Return (X, Y) of the center of cell containing provided text 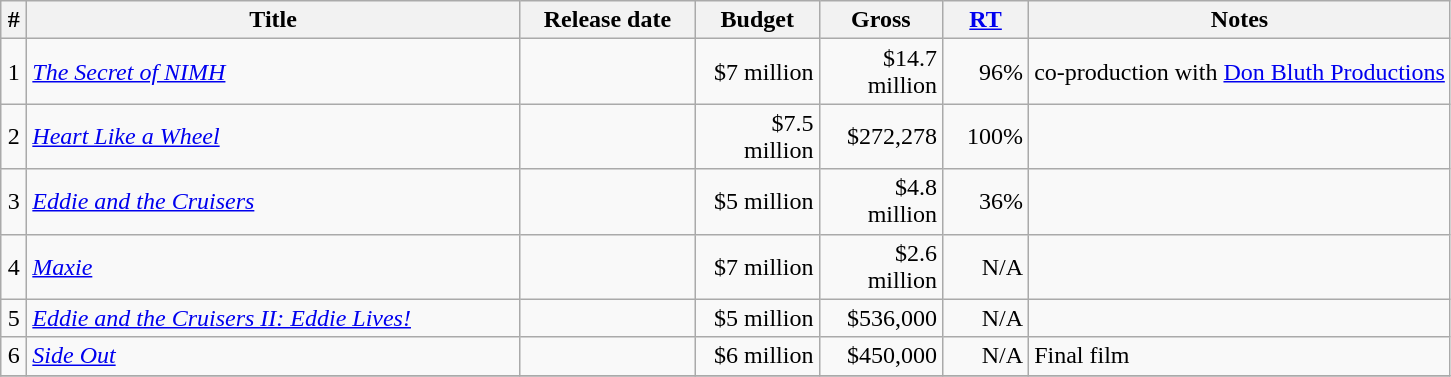
RT (986, 20)
6 (14, 356)
4 (14, 266)
5 (14, 318)
Budget (757, 20)
100% (986, 136)
$14.7 million (881, 72)
1 (14, 72)
$4.8 million (881, 202)
Eddie and the Cruisers II: Eddie Lives! (274, 318)
Heart Like a Wheel (274, 136)
$272,278 (881, 136)
Title (274, 20)
Release date (607, 20)
Gross (881, 20)
# (14, 20)
Notes (1240, 20)
The Secret of NIMH (274, 72)
co-production with Don Bluth Productions (1240, 72)
96% (986, 72)
Final film (1240, 356)
$6 million (757, 356)
$536,000 (881, 318)
3 (14, 202)
$7.5 million (757, 136)
2 (14, 136)
Side Out (274, 356)
Eddie and the Cruisers (274, 202)
$450,000 (881, 356)
36% (986, 202)
Maxie (274, 266)
$2.6 million (881, 266)
